Search for the cell housing the specified text and yield its [X, Y] center coordinate. 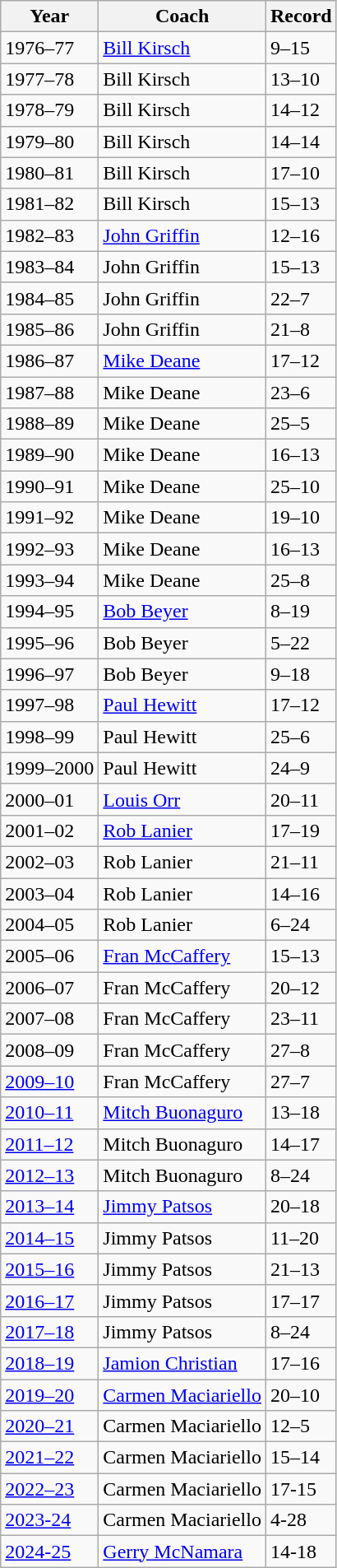
2021–22 [49, 1458]
Louis Orr [182, 799]
2007–08 [49, 1019]
14–17 [301, 1144]
25–6 [301, 737]
2000–01 [49, 799]
2012–13 [49, 1175]
14–12 [301, 110]
2008–09 [49, 1050]
6–24 [301, 925]
2014–15 [49, 1238]
25–5 [301, 424]
2004–05 [49, 925]
2001–02 [49, 831]
2023-24 [49, 1520]
1990–91 [49, 486]
2020–21 [49, 1426]
2005–06 [49, 956]
1995–96 [49, 643]
23–6 [301, 393]
17–19 [301, 831]
Jamion Christian [182, 1363]
2010–11 [49, 1113]
14–14 [301, 142]
21–11 [301, 862]
1982–83 [49, 235]
1976–77 [49, 48]
25–10 [301, 486]
1984–85 [49, 298]
20–18 [301, 1207]
1978–79 [49, 110]
1977–78 [49, 79]
20–12 [301, 988]
Gerry McNamara [182, 1552]
Coach [182, 16]
11–20 [301, 1238]
1998–99 [49, 737]
21–8 [301, 329]
1985–86 [49, 329]
1987–88 [49, 393]
17–10 [301, 173]
1981–82 [49, 204]
2017–18 [49, 1332]
13–10 [301, 79]
1997–98 [49, 705]
15–14 [301, 1458]
2013–14 [49, 1207]
1994–95 [49, 612]
1992–93 [49, 549]
1980–81 [49, 173]
20–10 [301, 1395]
2006–07 [49, 988]
21–13 [301, 1269]
1983–84 [49, 267]
17–16 [301, 1363]
8–19 [301, 612]
13–18 [301, 1113]
2018–19 [49, 1363]
9–18 [301, 674]
Record [301, 16]
Year [49, 16]
2019–20 [49, 1395]
23–11 [301, 1019]
2002–03 [49, 862]
4-28 [301, 1520]
24–9 [301, 768]
1999–2000 [49, 768]
27–8 [301, 1050]
2022–23 [49, 1489]
1993–94 [49, 580]
12–5 [301, 1426]
22–7 [301, 298]
12–16 [301, 235]
1979–80 [49, 142]
2003–04 [49, 893]
9–15 [301, 48]
1988–89 [49, 424]
14–16 [301, 893]
27–7 [301, 1082]
17–17 [301, 1300]
20–11 [301, 799]
2024-25 [49, 1552]
1989–90 [49, 455]
5–22 [301, 643]
1986–87 [49, 361]
2015–16 [49, 1269]
19–10 [301, 518]
2011–12 [49, 1144]
14-18 [301, 1552]
2009–10 [49, 1082]
17-15 [301, 1489]
1991–92 [49, 518]
1996–97 [49, 674]
2016–17 [49, 1300]
25–8 [301, 580]
